Extract the [x, y] coordinate from the center of the cell holding the provided text.  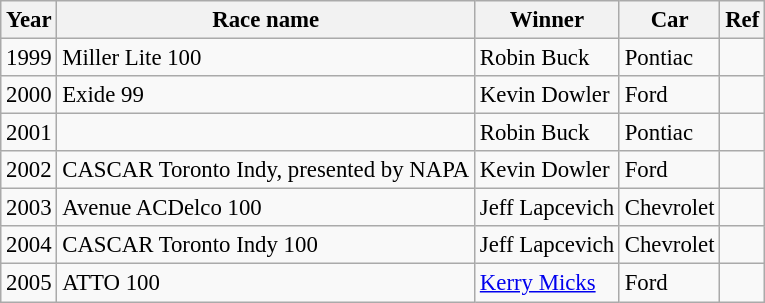
Ref [742, 20]
Avenue ACDelco 100 [266, 208]
Race name [266, 20]
2003 [29, 208]
2001 [29, 133]
2002 [29, 170]
ATTO 100 [266, 283]
2005 [29, 283]
CASCAR Toronto Indy 100 [266, 245]
2004 [29, 245]
1999 [29, 58]
2000 [29, 95]
Kerry Micks [548, 283]
Exide 99 [266, 95]
CASCAR Toronto Indy, presented by NAPA [266, 170]
Year [29, 20]
Winner [548, 20]
Miller Lite 100 [266, 58]
Car [669, 20]
